Return [X, Y] of the center of cell containing provided text 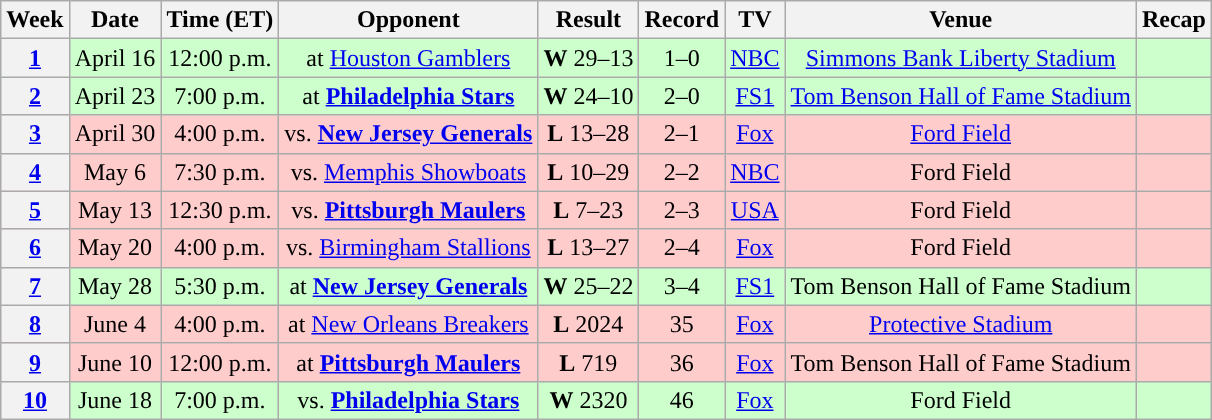
7 [35, 286]
2 [35, 96]
W 25–22 [588, 286]
USA [755, 210]
Record [682, 20]
2–4 [682, 248]
April 16 [115, 58]
8 [35, 324]
10 [35, 400]
TV [755, 20]
Time (ET) [220, 20]
3 [35, 134]
Protective Stadium [960, 324]
12:30 p.m. [220, 210]
L 719 [588, 362]
W 2320 [588, 400]
L 2024 [588, 324]
2–0 [682, 96]
Opponent [408, 20]
May 6 [115, 172]
June 10 [115, 362]
1–0 [682, 58]
June 4 [115, 324]
Simmons Bank Liberty Stadium [960, 58]
Week [35, 20]
6 [35, 248]
May 13 [115, 210]
vs. Birmingham Stallions [408, 248]
2–3 [682, 210]
June 18 [115, 400]
W 24–10 [588, 96]
Date [115, 20]
April 23 [115, 96]
May 28 [115, 286]
Venue [960, 20]
2–1 [682, 134]
vs. Pittsburgh Maulers [408, 210]
L 10–29 [588, 172]
5:30 p.m. [220, 286]
4 [35, 172]
at New Jersey Generals [408, 286]
L 13–28 [588, 134]
L 13–27 [588, 248]
Result [588, 20]
36 [682, 362]
9 [35, 362]
Recap [1174, 20]
at New Orleans Breakers [408, 324]
vs. New Jersey Generals [408, 134]
L 7–23 [588, 210]
3–4 [682, 286]
vs. Philadelphia Stars [408, 400]
1 [35, 58]
7:30 p.m. [220, 172]
35 [682, 324]
May 20 [115, 248]
46 [682, 400]
at Philadelphia Stars [408, 96]
at Houston Gamblers [408, 58]
vs. Memphis Showboats [408, 172]
2–2 [682, 172]
at Pittsburgh Maulers [408, 362]
5 [35, 210]
April 30 [115, 134]
W 29–13 [588, 58]
